Pinpoint the cell where the given text exists, returning its (x, y) midpoint coordinate. 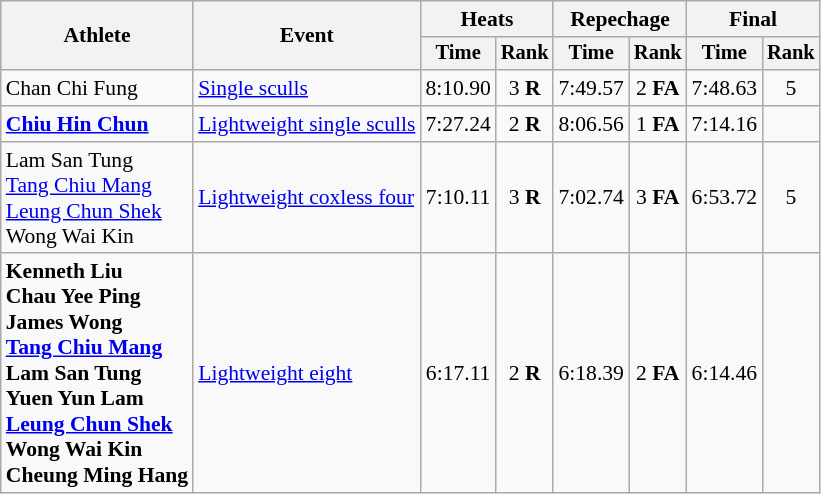
3 FA (658, 198)
6:18.39 (590, 374)
7:27.24 (458, 124)
Lightweight single sculls (306, 124)
Athlete (97, 36)
Chiu Hin Chun (97, 124)
Lightweight coxless four (306, 198)
Repechage (620, 19)
Final (754, 19)
6:14.46 (724, 374)
Kenneth LiuChau Yee PingJames WongTang Chiu MangLam San TungYuen Yun LamLeung Chun ShekWong Wai KinCheung Ming Hang (97, 374)
7:02.74 (590, 198)
8:10.90 (458, 88)
1 FA (658, 124)
6:53.72 (724, 198)
7:14.16 (724, 124)
6:17.11 (458, 374)
8:06.56 (590, 124)
7:48.63 (724, 88)
7:10.11 (458, 198)
Chan Chi Fung (97, 88)
Heats (486, 19)
Single sculls (306, 88)
Event (306, 36)
7:49.57 (590, 88)
Lam San TungTang Chiu MangLeung Chun ShekWong Wai Kin (97, 198)
Lightweight eight (306, 374)
